Return the (x, y) coordinate for the center point of the cell that contains the specified text.  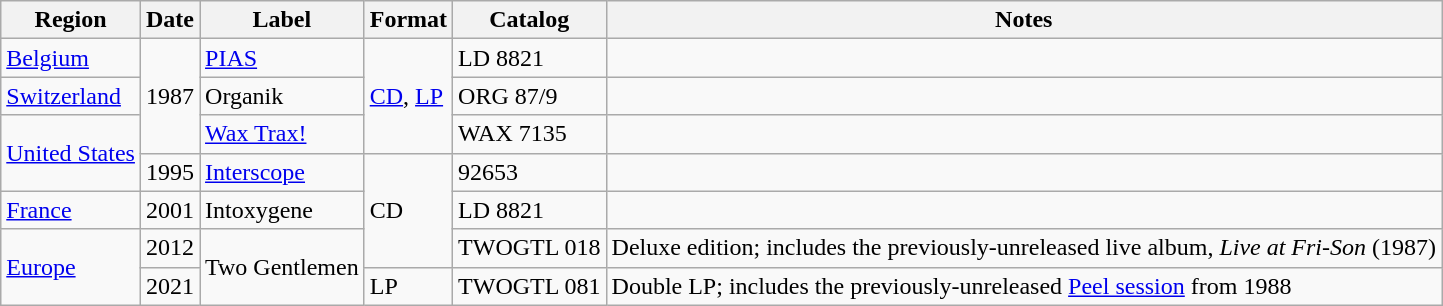
CD (408, 210)
Switzerland (71, 96)
Date (170, 20)
92653 (530, 172)
Organik (282, 96)
Catalog (530, 20)
Notes (1024, 20)
2012 (170, 248)
Intoxygene (282, 210)
Label (282, 20)
Wax Trax! (282, 134)
Region (71, 20)
WAX 7135 (530, 134)
Format (408, 20)
TWOGTL 081 (530, 286)
TWOGTL 018 (530, 248)
Interscope (282, 172)
Europe (71, 267)
2001 (170, 210)
Double LP; includes the previously-unreleased Peel session from 1988 (1024, 286)
2021 (170, 286)
LP (408, 286)
1995 (170, 172)
Deluxe edition; includes the previously-unreleased live album, Live at Fri-Son (1987) (1024, 248)
1987 (170, 96)
United States (71, 153)
France (71, 210)
Two Gentlemen (282, 267)
ORG 87/9 (530, 96)
CD, LP (408, 96)
Belgium (71, 58)
PIAS (282, 58)
